Search for the cell housing the specified text and yield its (x, y) center coordinate. 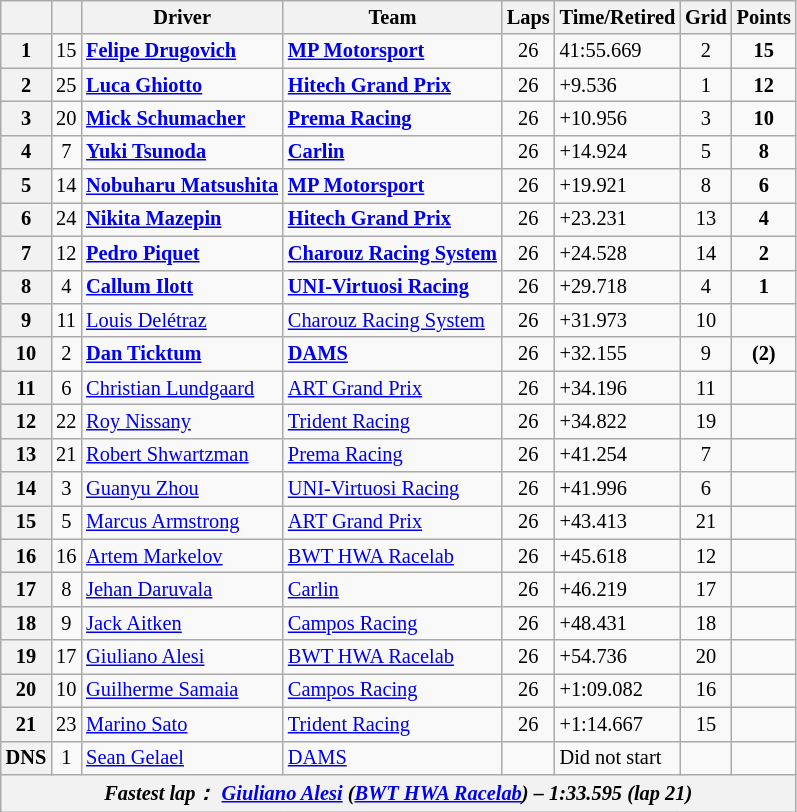
Laps (528, 17)
Christian Lundgaard (182, 388)
+41.996 (618, 489)
Dan Ticktum (182, 354)
(2) (764, 354)
+46.219 (618, 589)
Fastest lap： Giuliano Alesi (BWT HWA Racelab) – 1:33.595 (lap 21) (398, 792)
+29.718 (618, 287)
Yuki Tsunoda (182, 152)
Roy Nissany (182, 421)
+41.254 (618, 455)
Points (764, 17)
+1:09.082 (618, 690)
+34.196 (618, 388)
Robert Shwartzman (182, 455)
DNS (26, 758)
Sean Gelael (182, 758)
Grid (706, 17)
+23.231 (618, 219)
+19.921 (618, 186)
25 (66, 85)
Driver (182, 17)
Nikita Mazepin (182, 219)
+9.536 (618, 85)
23 (66, 724)
+54.736 (618, 657)
Luca Ghiotto (182, 85)
Callum Ilott (182, 287)
24 (66, 219)
Team (392, 17)
+34.822 (618, 421)
+1:14.667 (618, 724)
Jehan Daruvala (182, 589)
Louis Delétraz (182, 320)
Did not start (618, 758)
+45.618 (618, 556)
+10.956 (618, 118)
+43.413 (618, 522)
Pedro Piquet (182, 253)
+31.973 (618, 320)
Jack Aitken (182, 623)
+32.155 (618, 354)
Guilherme Samaia (182, 690)
22 (66, 421)
Nobuharu Matsushita (182, 186)
Guanyu Zhou (182, 489)
+48.431 (618, 623)
Artem Markelov (182, 556)
Marino Sato (182, 724)
+14.924 (618, 152)
Mick Schumacher (182, 118)
Giuliano Alesi (182, 657)
Marcus Armstrong (182, 522)
Time/Retired (618, 17)
41:55.669 (618, 51)
Felipe Drugovich (182, 51)
+24.528 (618, 253)
